Extract the [X, Y] coordinate from the center of the cell holding the provided text.  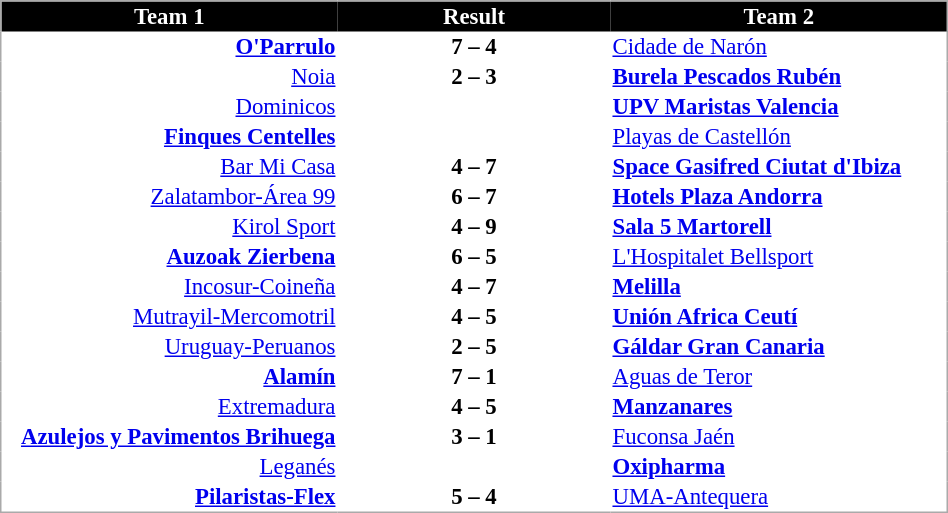
Team 2 [779, 16]
Zalatambor-Área 99 [169, 197]
Sala 5 Martorell [779, 227]
7 – 1 [474, 377]
Pilaristas-Flex [169, 498]
Kirol Sport [169, 227]
Extremadura [169, 407]
Leganés [169, 467]
6 – 7 [474, 197]
Auzoak Zierbena [169, 257]
Melilla [779, 287]
6 – 5 [474, 257]
Mutrayil-Mercomotril [169, 317]
Manzanares [779, 407]
Finques Centelles [169, 137]
Dominicos [169, 107]
UPV Maristas Valencia [779, 107]
Fuconsa Jaén [779, 437]
Burela Pescados Rubén [779, 77]
Result [474, 16]
Noia [169, 77]
3 – 1 [474, 437]
7 – 4 [474, 47]
Hotels Plaza Andorra [779, 197]
Team 1 [169, 16]
2 – 3 [474, 77]
2 – 5 [474, 347]
Aguas de Teror [779, 377]
Azulejos y Pavimentos Brihuega [169, 437]
Bar Mi Casa [169, 167]
4 – 9 [474, 227]
Playas de Castellón [779, 137]
Gáldar Gran Canaria [779, 347]
Alamín [169, 377]
Space Gasifred Ciutat d'Ibiza [779, 167]
Uruguay-Peruanos [169, 347]
Cidade de Narón [779, 47]
L'Hospitalet Bellsport [779, 257]
Unión Africa Ceutí [779, 317]
Incosur-Coineña [169, 287]
Oxipharma [779, 467]
UMA-Antequera [779, 498]
5 – 4 [474, 498]
O'Parrulo [169, 47]
